Scan for the cell matching the given text and deliver its (X, Y) coordinate at center. 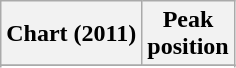
Chart (2011) (72, 34)
Peakposition (188, 34)
